Provide the (x, y) coordinate of the cell's center where the given text is located.  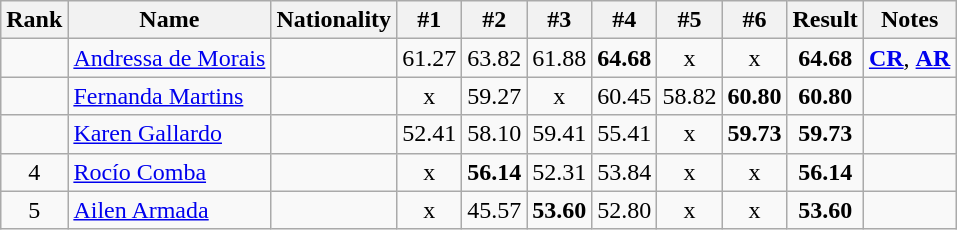
#5 (690, 20)
60.45 (624, 96)
52.41 (430, 134)
Andressa de Morais (170, 58)
Notes (909, 20)
#2 (494, 20)
Result (825, 20)
52.31 (560, 172)
59.41 (560, 134)
58.10 (494, 134)
63.82 (494, 58)
#4 (624, 20)
Rocío Comba (170, 172)
Fernanda Martins (170, 96)
#1 (430, 20)
5 (34, 210)
55.41 (624, 134)
58.82 (690, 96)
Nationality (334, 20)
4 (34, 172)
Karen Gallardo (170, 134)
61.88 (560, 58)
Ailen Armada (170, 210)
61.27 (430, 58)
59.27 (494, 96)
#6 (754, 20)
Rank (34, 20)
CR, AR (909, 58)
45.57 (494, 210)
53.84 (624, 172)
52.80 (624, 210)
Name (170, 20)
#3 (560, 20)
